Search for the cell housing the specified text and yield its [X, Y] center coordinate. 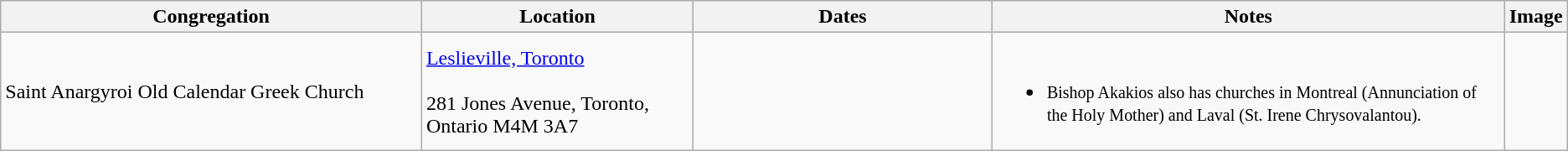
Dates [843, 17]
Location [557, 17]
Congregation [211, 17]
Image [1536, 17]
Bishop Akakios also has churches in Montreal (Annunciation of the Holy Mother) and Laval (St. Irene Chrysovalantou). [1248, 91]
Saint Anargyroi Old Calendar Greek Church [211, 91]
Notes [1248, 17]
Leslieville, Toronto281 Jones Avenue, Toronto, Ontario M4M 3A7 [557, 91]
